Scan for the cell matching the given text and deliver its [X, Y] coordinate at center. 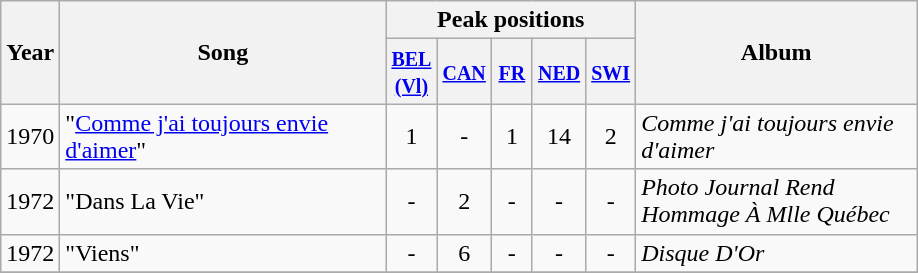
CAN [464, 72]
Song [223, 52]
"Viens" [223, 253]
Photo Journal Rend Hommage À Mlle Québec [776, 202]
SWI [611, 72]
FR [512, 72]
1970 [30, 136]
Peak positions [511, 20]
"Comme j'ai toujours envie d'aimer" [223, 136]
6 [464, 253]
NED [558, 72]
Comme j'ai toujours envie d'aimer [776, 136]
"Dans La Vie" [223, 202]
Year [30, 52]
14 [558, 136]
BEL (Vl) [412, 72]
Disque D'Or [776, 253]
Album [776, 52]
